Output the [x, y] coordinate of the center of the cell containing the given text.  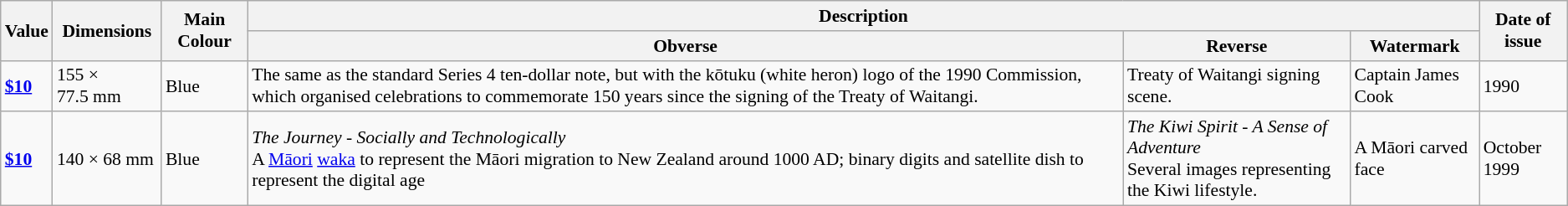
Value [27, 30]
Description [863, 16]
1990 [1524, 85]
155 × 77.5 mm [107, 85]
October 1999 [1524, 159]
Main Colour [204, 30]
Watermark [1414, 46]
Captain James Cook [1414, 85]
Date of issue [1524, 30]
Obverse [686, 46]
Reverse [1237, 46]
Dimensions [107, 30]
Treaty of Waitangi signing scene. [1237, 85]
The Kiwi Spirit - A Sense of Adventure Several images representing the Kiwi lifestyle. [1237, 159]
140 × 68 mm [107, 159]
A Māori carved face [1414, 159]
